Capture the cell that displays the provided text and extract its (X, Y) central coordinate. 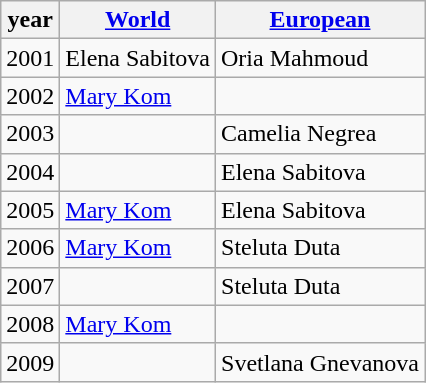
2002 (30, 96)
Svetlana Gnevanova (320, 362)
Camelia Negrea (320, 134)
year (30, 20)
2001 (30, 58)
2009 (30, 362)
World (138, 20)
2004 (30, 172)
2006 (30, 248)
2005 (30, 210)
Oria Mahmoud (320, 58)
2003 (30, 134)
European (320, 20)
2007 (30, 286)
2008 (30, 324)
